Identify which cell holds the provided text, then report its [X, Y] central coordinate. 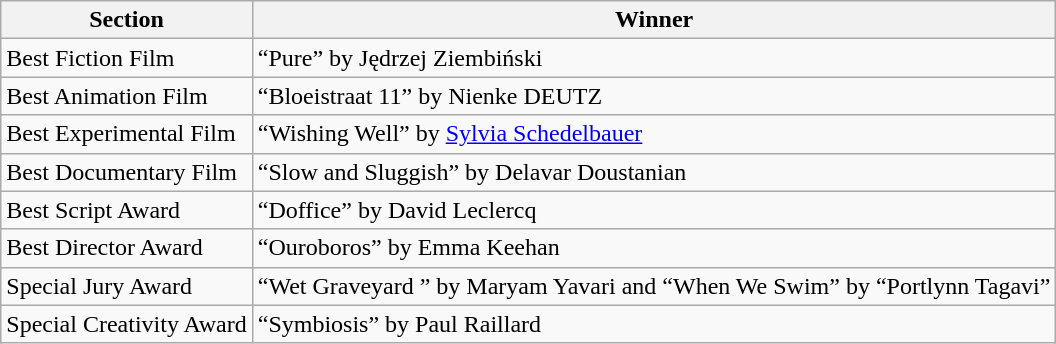
“Pure” by Jędrzej Ziembiński [654, 58]
Best Director Award [126, 248]
Best Documentary Film [126, 172]
Best Experimental Film [126, 134]
Best Animation Film [126, 96]
“Ouroboros” by Emma Keehan [654, 248]
Best Fiction Film [126, 58]
“Wishing Well” by Sylvia Schedelbauer [654, 134]
“Symbiosis” by Paul Raillard [654, 324]
Best Script Award [126, 210]
“Wet Graveyard ” by Maryam Yavari and “When We Swim” by “Portlynn Tagavi” [654, 286]
“Bloeistraat 11” by Nienke DEUTZ [654, 96]
Section [126, 20]
Special Jury Award [126, 286]
Winner [654, 20]
“Slow and Sluggish” by Delavar Doustanian [654, 172]
Special Creativity Award [126, 324]
“Doffice” by David Leclercq [654, 210]
